Determine the [X, Y] coordinate at the center of the cell enclosing the given text.  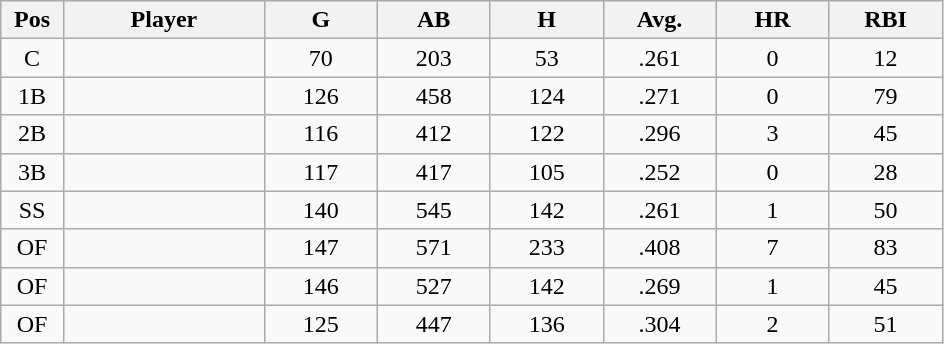
2B [32, 134]
140 [320, 210]
Player [164, 20]
G [320, 20]
2 [772, 324]
.296 [660, 134]
H [546, 20]
545 [434, 210]
83 [886, 248]
233 [546, 248]
SS [32, 210]
136 [546, 324]
116 [320, 134]
571 [434, 248]
AB [434, 20]
28 [886, 172]
.408 [660, 248]
417 [434, 172]
105 [546, 172]
126 [320, 96]
Avg. [660, 20]
117 [320, 172]
Pos [32, 20]
.271 [660, 96]
1B [32, 96]
79 [886, 96]
7 [772, 248]
527 [434, 286]
HR [772, 20]
412 [434, 134]
147 [320, 248]
70 [320, 58]
124 [546, 96]
447 [434, 324]
RBI [886, 20]
53 [546, 58]
122 [546, 134]
C [32, 58]
146 [320, 286]
12 [886, 58]
3 [772, 134]
50 [886, 210]
.304 [660, 324]
.269 [660, 286]
458 [434, 96]
.252 [660, 172]
51 [886, 324]
203 [434, 58]
3B [32, 172]
125 [320, 324]
